Detect which cell encompasses the target text, then output its [X, Y] center coordinate. 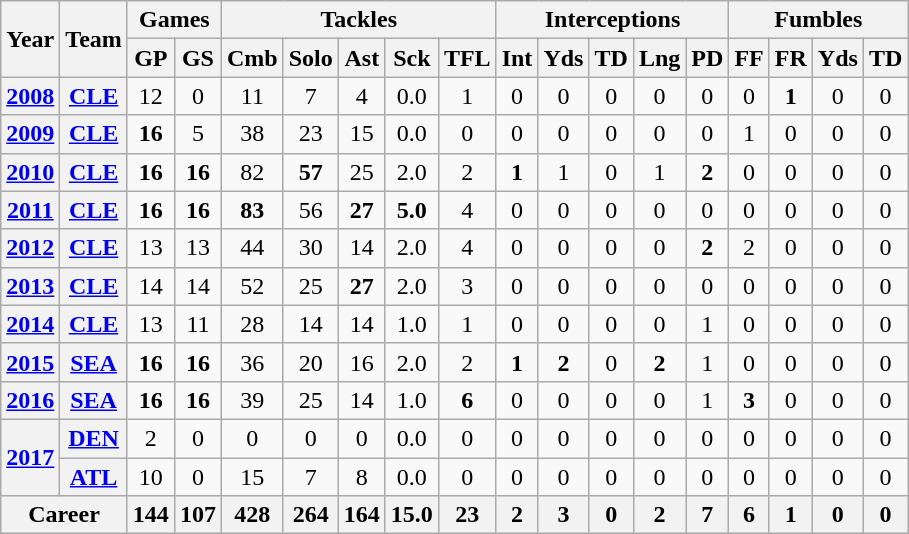
144 [150, 515]
Interceptions [612, 20]
38 [252, 134]
Fumbles [818, 20]
DEN [94, 438]
83 [252, 210]
Team [94, 39]
57 [310, 172]
2008 [30, 96]
428 [252, 515]
264 [310, 515]
Games [174, 20]
5.0 [412, 210]
107 [198, 515]
Sck [412, 58]
82 [252, 172]
Int [517, 58]
Career [64, 515]
2016 [30, 400]
164 [362, 515]
2010 [30, 172]
Year [30, 39]
20 [310, 362]
30 [310, 248]
2009 [30, 134]
52 [252, 286]
28 [252, 324]
44 [252, 248]
Solo [310, 58]
15.0 [412, 515]
2013 [30, 286]
PD [708, 58]
56 [310, 210]
39 [252, 400]
2015 [30, 362]
GP [150, 58]
FF [749, 58]
Lng [659, 58]
36 [252, 362]
2017 [30, 457]
12 [150, 96]
2011 [30, 210]
5 [198, 134]
2014 [30, 324]
FR [790, 58]
TFL [467, 58]
Ast [362, 58]
2012 [30, 248]
Cmb [252, 58]
10 [150, 477]
Tackles [358, 20]
8 [362, 477]
GS [198, 58]
ATL [94, 477]
